Capture the cell that displays the provided text and extract its [X, Y] central coordinate. 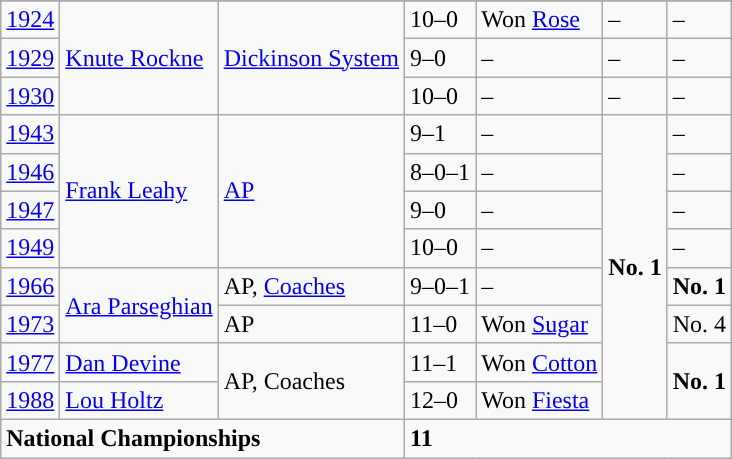
Lou Holtz [139, 400]
1988 [30, 400]
National Championships [203, 438]
Ara Parseghian [139, 305]
Frank Leahy [139, 191]
Dan Devine [139, 362]
12–0 [440, 400]
Won Rose [540, 20]
1946 [30, 172]
Won Sugar [540, 324]
1973 [30, 324]
9–1 [440, 134]
11–0 [440, 324]
11–1 [440, 362]
9–0–1 [440, 286]
1924 [30, 20]
Won Cotton [540, 362]
1977 [30, 362]
1947 [30, 210]
1966 [30, 286]
8–0–1 [440, 172]
Knute Rockne [139, 58]
1949 [30, 248]
1943 [30, 134]
Won Fiesta [540, 400]
11 [568, 438]
1930 [30, 96]
1929 [30, 58]
Dickinson System [311, 58]
No. 4 [699, 324]
